Search for the cell housing the specified text and yield its (X, Y) center coordinate. 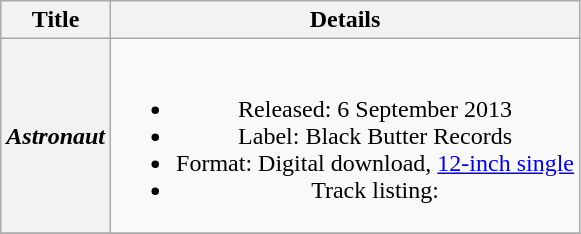
Details (346, 20)
Title (56, 20)
Released: 6 September 2013Label: Black Butter RecordsFormat: Digital download, 12-inch singleTrack listing: (346, 136)
Astronaut (56, 136)
